Detect which cell encompasses the target text, then output its (X, Y) center coordinate. 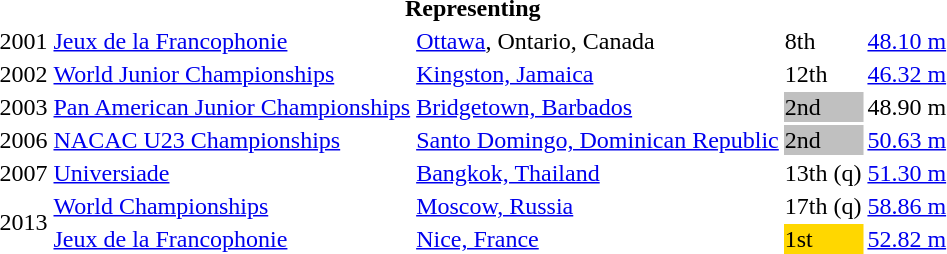
12th (823, 74)
Moscow, Russia (598, 206)
Nice, France (598, 239)
1st (823, 239)
Bridgetown, Barbados (598, 107)
World Championships (232, 206)
13th (q) (823, 173)
Kingston, Jamaica (598, 74)
Santo Domingo, Dominican Republic (598, 140)
World Junior Championships (232, 74)
Bangkok, Thailand (598, 173)
NACAC U23 Championships (232, 140)
Universiade (232, 173)
Ottawa, Ontario, Canada (598, 41)
8th (823, 41)
Pan American Junior Championships (232, 107)
17th (q) (823, 206)
